Determine the [x, y] coordinate at the center of the cell enclosing the given text.  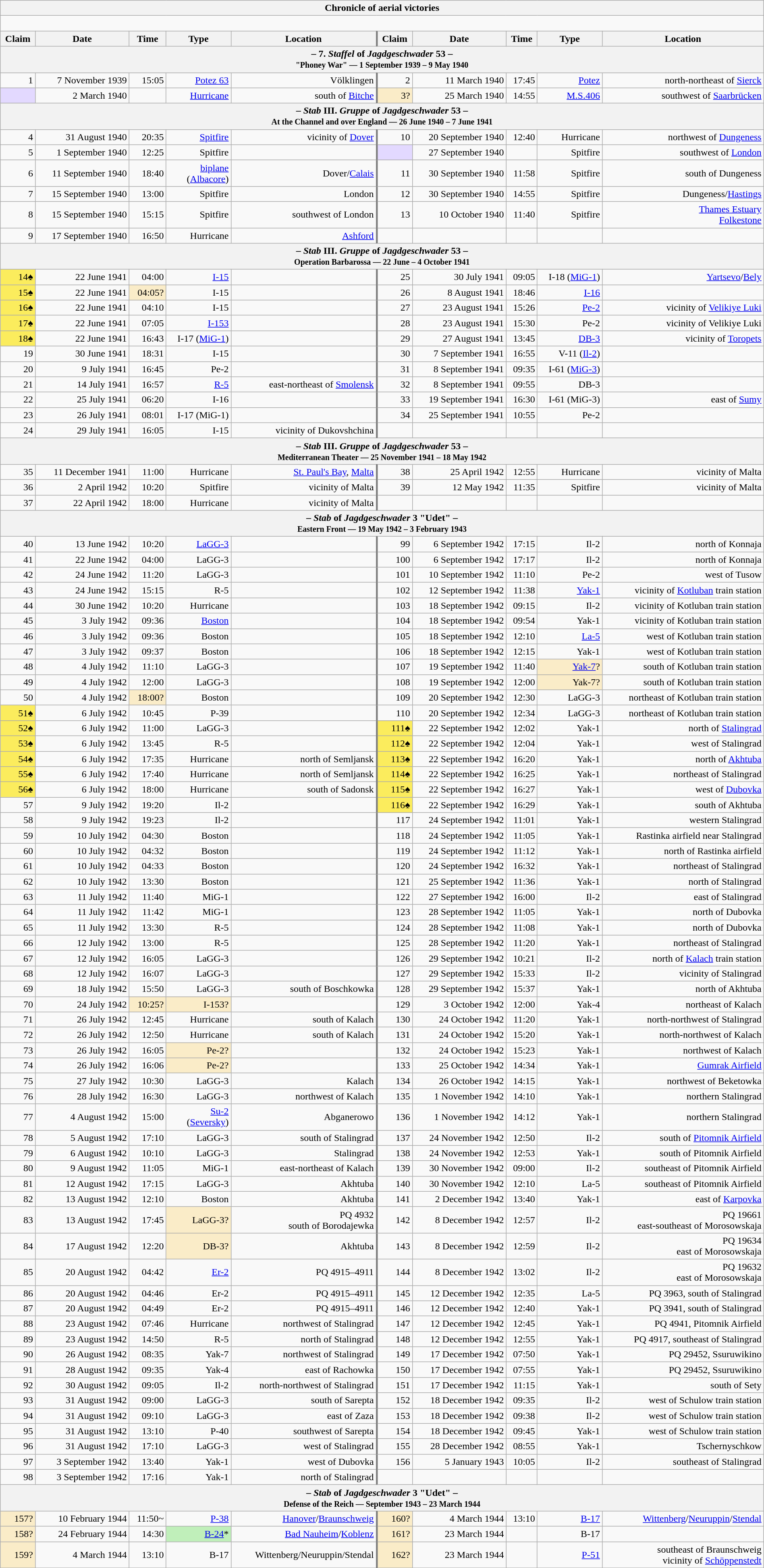
10:10 [147, 1153]
Ashford [304, 236]
15:30 [521, 323]
vicinity of Stalingrad [683, 973]
78 [18, 1138]
11:42 [147, 912]
40 [18, 544]
119 [395, 851]
15:05 [147, 80]
45 [18, 621]
09:54 [521, 621]
Dungeness/Hastings [683, 194]
14:34 [521, 1066]
60 [18, 851]
10:05 [521, 1462]
Chronicle of aerial victories [382, 8]
62 [18, 881]
24 February 1944 [82, 1534]
19:20 [147, 805]
16:20 [521, 759]
117 [395, 820]
74 [18, 1066]
30 [395, 354]
11 March 1940 [459, 80]
89 [18, 1339]
11:50~ [147, 1518]
102 [395, 590]
P-40 [198, 1431]
southeast of Stalingrad [683, 1462]
32 [395, 384]
27 September 1942 [459, 897]
77 [18, 1117]
04:32 [147, 851]
LaGG-3? [198, 1220]
25 September 1942 [459, 881]
north-northeast of Sierck [683, 80]
16♠ [18, 308]
PQ 3941, south of Stalingrad [683, 1309]
11 [395, 173]
82 [18, 1199]
12 [395, 194]
04:05? [147, 292]
– 7. Staffel of Jagdgeschwader 53 –"Phoney War" — 1 September 1939 – 9 May 1940 [382, 60]
15:23 [521, 1050]
15:50 [147, 989]
northeast of Kalach [683, 1004]
southeast of Braunschweigvicinity of Schöppenstedt [683, 1554]
13 [395, 214]
12 August 1942 [82, 1184]
162? [395, 1554]
north of Rastinka airfield [683, 851]
PQ 19634 east of Morosowskaja [683, 1246]
17 September 1940 [82, 236]
141 [395, 1199]
101 [395, 575]
20 September 1940 [459, 137]
80 [18, 1168]
106 [395, 651]
07:05 [147, 323]
– Stab of Jagdgeschwader 3 "Udet" –Defense of the Reich — September 1943 – 23 March 1944 [382, 1498]
Stalingrad [304, 1153]
22 June 1942 [82, 560]
04:10 [147, 308]
41 [18, 560]
14 July 1941 [82, 384]
81 [18, 1184]
159? [18, 1554]
70 [18, 1004]
15:00 [147, 1117]
39 [395, 487]
99 [395, 544]
43 [18, 590]
04:49 [147, 1309]
75 [18, 1081]
151 [395, 1385]
Dover/Calais [304, 173]
2 April 1942 [82, 487]
1 [18, 80]
18:00? [147, 697]
87 [18, 1309]
Völklingen [304, 80]
11:58 [521, 173]
southwest of Saarbrücken [683, 95]
10 September 1942 [459, 575]
54♠ [18, 759]
20:35 [147, 137]
5 August 1942 [82, 1138]
PQ 4941, Pitomnik Airfield [683, 1324]
27 July 1942 [82, 1081]
south of Sarepta [304, 1400]
47 [18, 651]
10:55 [521, 415]
25 March 1940 [459, 95]
14:50 [147, 1339]
08:55 [521, 1446]
09:38 [521, 1416]
64 [18, 912]
31 [395, 369]
08:01 [147, 415]
14:15 [521, 1081]
vicinity of Toropets [683, 338]
07:46 [147, 1324]
30 June 1942 [82, 606]
26 [395, 292]
20 [18, 369]
100 [395, 560]
160? [395, 1518]
136 [395, 1117]
Rastinka airfield near Stalingrad [683, 836]
11 September 1940 [82, 173]
northwest of Beketowka [683, 1081]
28 December 1942 [459, 1446]
27 August 1941 [459, 338]
09:10 [147, 1416]
2 December 1942 [459, 1199]
140 [395, 1184]
09:55 [521, 384]
5 January 1943 [459, 1462]
biplane (Albacore) [198, 173]
17:16 [147, 1477]
16:25 [521, 774]
P-51 [570, 1554]
79 [18, 1153]
17 August 1942 [82, 1246]
154 [395, 1431]
15♠ [18, 292]
14:10 [521, 1096]
34 [395, 415]
127 [395, 973]
130 [395, 1020]
76 [18, 1096]
north of Kalach train station [683, 958]
13 June 1942 [82, 544]
PQ 3963, south of Stalingrad [683, 1293]
116♠ [395, 805]
Potez [570, 80]
131 [395, 1035]
114♠ [395, 774]
23 [18, 415]
4 August 1942 [82, 1117]
12:25 [147, 152]
11:36 [521, 881]
I-153 [198, 323]
Kalach [304, 1081]
86 [18, 1293]
12:57 [521, 1220]
118 [395, 836]
104 [395, 621]
17♠ [18, 323]
16:43 [147, 338]
53♠ [18, 743]
16:57 [147, 384]
Hanover/Braunschweig [304, 1518]
29 [395, 338]
124 [395, 927]
southwest of Sarepta [304, 1431]
26 October 1942 [459, 1081]
145 [395, 1293]
04:33 [147, 866]
30 August 1942 [82, 1385]
Tschernyschkow [683, 1446]
19 September 1941 [459, 400]
16:07 [147, 973]
Potez 63 [198, 80]
09:37 [147, 651]
52♠ [18, 728]
16:45 [147, 369]
93 [18, 1400]
25 April 1942 [459, 472]
16:50 [147, 236]
east-northeast of Smolensk [304, 384]
103 [395, 606]
111♠ [395, 728]
4 [18, 137]
east of Rachowka [304, 1370]
112♠ [395, 743]
St. Paul's Bay, Malta [304, 472]
– Stab III. Gruppe of Jagdgeschwader 53 –Mediterranean Theater — 25 November 1941 – 18 May 1942 [382, 451]
27 [395, 308]
B-24* [198, 1534]
6 August 1942 [82, 1153]
London [304, 194]
P-39 [198, 713]
11:38 [521, 590]
149 [395, 1354]
152 [395, 1400]
M.S.406 [570, 95]
12:30 [521, 697]
Su-2 (Seversky) [198, 1117]
108 [395, 682]
50 [18, 697]
PQ 4917, southeast of Stalingrad [683, 1339]
36 [18, 487]
29 July 1941 [82, 430]
31 August 1940 [82, 137]
2 [395, 80]
19 [18, 354]
122 [395, 897]
24 July 1942 [82, 1004]
14:12 [521, 1117]
V-11 (Il-2) [570, 354]
123 [395, 912]
9 July 1941 [82, 369]
12:59 [521, 1246]
59 [18, 836]
07:50 [521, 1354]
150 [395, 1370]
– Stab III. Gruppe of Jagdgeschwader 53 –At the Channel and over England — 26 June 1940 – 7 June 1941 [382, 116]
28 [395, 323]
7 [18, 194]
25 [395, 277]
90 [18, 1354]
71 [18, 1020]
16:00 [521, 897]
18:46 [521, 292]
129 [395, 1004]
134 [395, 1081]
38 [395, 472]
06:20 [147, 400]
25 September 1941 [459, 415]
157? [18, 1518]
21 [18, 384]
113♠ [395, 759]
63 [18, 897]
147 [395, 1324]
– Stab III. Gruppe of Jagdgeschwader 53 –Operation Barbarossa — 22 June – 4 October 1941 [382, 256]
18♠ [18, 338]
105 [395, 636]
11:35 [521, 487]
148 [395, 1339]
vicinity of Dover [304, 137]
15:33 [521, 973]
115♠ [395, 790]
30 July 1941 [459, 277]
western Stalingrad [683, 820]
144 [395, 1272]
14:30 [147, 1534]
18 July 1942 [82, 989]
28 August 1942 [82, 1370]
7 November 1939 [82, 80]
1 September 1940 [82, 152]
DB-3? [198, 1246]
133 [395, 1066]
vicinity of Dukovshchina [304, 430]
110 [395, 713]
24 [18, 430]
11:08 [521, 927]
04:46 [147, 1293]
35 [18, 472]
3 October 1942 [459, 1004]
east-northeast of Kalach [304, 1168]
8 August 1941 [459, 292]
Abganerowo [304, 1117]
Bad Nauheim/Koblenz [304, 1534]
10 February 1944 [82, 1518]
11:12 [521, 851]
97 [18, 1462]
16:29 [521, 805]
09:45 [521, 1431]
17:40 [147, 774]
east of Sumy [683, 400]
22 April 1942 [82, 502]
Gumrak Airfield [683, 1066]
north-northwest of Kalach [683, 1035]
128 [395, 989]
156 [395, 1462]
16:06 [147, 1066]
95 [18, 1431]
132 [395, 1050]
11 December 1941 [82, 472]
25 July 1941 [82, 400]
northwest of Dungeness [683, 137]
16:55 [521, 354]
south of Sadonsk [304, 790]
11:01 [521, 820]
48 [18, 667]
04:42 [147, 1272]
42 [18, 575]
107 [395, 667]
3? [395, 95]
12:34 [521, 713]
26 July 1941 [82, 415]
16:32 [521, 866]
7 September 1941 [459, 354]
12 September 1942 [459, 590]
109 [395, 697]
73 [18, 1050]
10:45 [147, 713]
10 October 1940 [459, 214]
15:37 [521, 989]
6 [18, 173]
158? [18, 1534]
68 [18, 973]
135 [395, 1096]
91 [18, 1370]
155 [395, 1446]
PQ 19661 east-southeast of Morosowskaja [683, 1220]
19:23 [147, 820]
12:20 [147, 1246]
146 [395, 1309]
125 [395, 943]
37 [18, 502]
– Stab of Jagdgeschwader 3 "Udet" –Eastern Front — 19 May 1942 – 3 February 1943 [382, 524]
east of Karpovka [683, 1199]
east of Stalingrad [683, 897]
12 May 1942 [459, 487]
58 [18, 820]
51♠ [18, 713]
south of Akhtuba [683, 805]
88 [18, 1324]
09:15 [521, 606]
13:02 [521, 1272]
138 [395, 1153]
08:35 [147, 1354]
121 [395, 881]
96 [18, 1446]
south of Stalingrad [304, 1138]
126 [395, 958]
17:35 [147, 759]
I-153? [198, 1004]
PQ 4932south of Borodajewka [304, 1220]
12:04 [521, 743]
57 [18, 805]
72 [18, 1035]
49 [18, 682]
33 [395, 400]
142 [395, 1220]
46 [18, 636]
south of Bitche [304, 95]
92 [18, 1385]
12:35 [521, 1293]
07:55 [521, 1370]
65 [18, 927]
22 [18, 400]
10:21 [521, 958]
28 July 1942 [82, 1096]
61 [18, 866]
south of Sety [683, 1385]
10:25? [147, 1004]
17:17 [521, 560]
30 June 1941 [82, 354]
153 [395, 1416]
161? [395, 1534]
8 [18, 214]
84 [18, 1246]
139 [395, 1168]
16:27 [521, 790]
Yak-7 [198, 1354]
5 [18, 152]
56♠ [18, 790]
85 [18, 1272]
143 [395, 1246]
east of Zaza [304, 1416]
69 [18, 989]
66 [18, 943]
67 [18, 958]
94 [18, 1416]
25 October 1942 [459, 1066]
98 [18, 1477]
9 August 1942 [82, 1168]
120 [395, 866]
P-38 [198, 1518]
12:53 [521, 1153]
18:31 [147, 354]
26 August 1942 [82, 1354]
04:30 [147, 836]
27 September 1940 [459, 152]
Yartsevo/Bely [683, 277]
14♠ [18, 277]
south of Dungeness [683, 173]
55♠ [18, 774]
10 [395, 137]
12:15 [521, 651]
I-18 (MiG-1) [570, 277]
15:20 [521, 1035]
11:15 [521, 1385]
PQ 19632 east of Morosowskaja [683, 1272]
west of Tusow [683, 575]
Thames EstuaryFolkestone [683, 214]
2 March 1940 [82, 95]
15:26 [521, 308]
83 [18, 1220]
12:02 [521, 728]
44 [18, 606]
9 [18, 236]
10:30 [147, 1081]
18:40 [147, 173]
south of Boschkowka [304, 989]
137 [395, 1138]
